Determine the (x, y) coordinate at the center of the cell enclosing the given text.  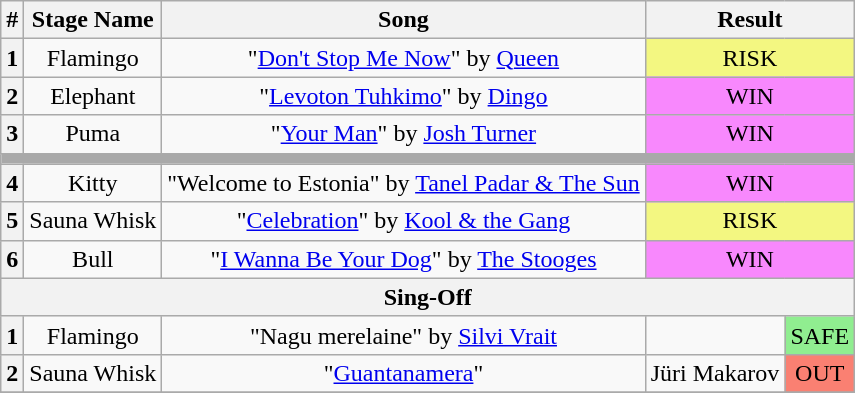
Song (404, 20)
OUT (820, 373)
Result (750, 20)
3 (12, 134)
"I Wanna Be Your Dog" by The Stooges (404, 259)
"Celebration" by Kool & the Gang (404, 221)
"Levoton Tuhkimo" by Dingo (404, 96)
5 (12, 221)
"Welcome to Estonia" by Tanel Padar & The Sun (404, 183)
Stage Name (93, 20)
SAFE (820, 335)
"Nagu merelaine" by Silvi Vrait (404, 335)
"Your Man" by Josh Turner (404, 134)
"Don't Stop Me Now" by Queen (404, 58)
4 (12, 183)
Jüri Makarov (715, 373)
Sing-Off (428, 297)
Elephant (93, 96)
"Guantanamera" (404, 373)
Kitty (93, 183)
Puma (93, 134)
# (12, 20)
Bull (93, 259)
6 (12, 259)
